Capture the cell that displays the provided text and extract its (X, Y) central coordinate. 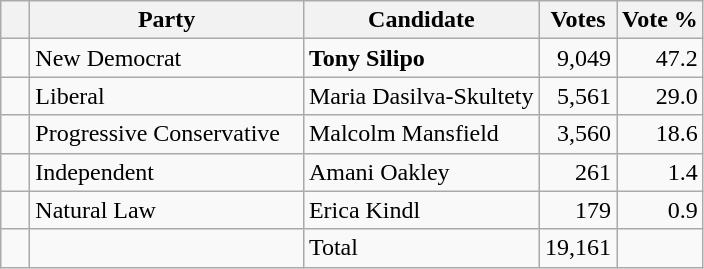
Vote % (660, 20)
Progressive Conservative (167, 134)
Natural Law (167, 210)
Party (167, 20)
Candidate (421, 20)
Tony Silipo (421, 58)
Liberal (167, 96)
19,161 (578, 248)
1.4 (660, 172)
Erica Kindl (421, 210)
5,561 (578, 96)
261 (578, 172)
New Democrat (167, 58)
47.2 (660, 58)
9,049 (578, 58)
Independent (167, 172)
29.0 (660, 96)
Total (421, 248)
Malcolm Mansfield (421, 134)
0.9 (660, 210)
3,560 (578, 134)
179 (578, 210)
Maria Dasilva-Skultety (421, 96)
Votes (578, 20)
Amani Oakley (421, 172)
18.6 (660, 134)
